From the cell containing the given text, extract its center point as (X, Y) coordinate. 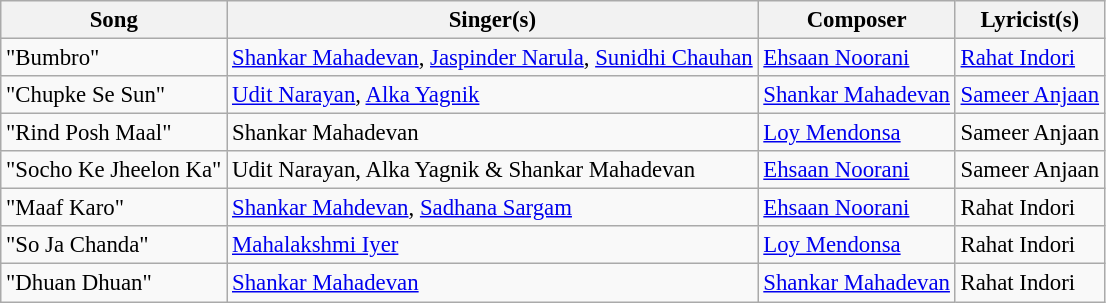
Udit Narayan, Alka Yagnik (492, 95)
Composer (856, 20)
"Bumbro" (114, 58)
Song (114, 20)
"Dhuan Dhuan" (114, 283)
Mahalakshmi Iyer (492, 245)
Lyricist(s) (1030, 20)
"So Ja Chanda" (114, 245)
Udit Narayan, Alka Yagnik & Shankar Mahadevan (492, 170)
Shankar Mahadevan, Jaspinder Narula, Sunidhi Chauhan (492, 58)
"Chupke Se Sun" (114, 95)
"Maaf Karo" (114, 208)
"Rind Posh Maal" (114, 133)
"Socho Ke Jheelon Ka" (114, 170)
Singer(s) (492, 20)
Shankar Mahdevan, Sadhana Sargam (492, 208)
